Return the [x, y] coordinate for the center point of the cell that contains the specified text.  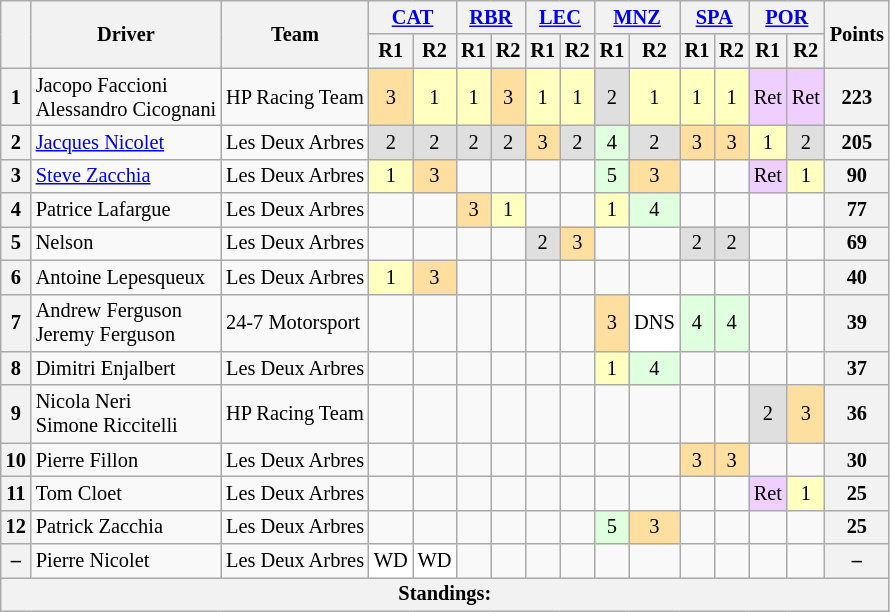
69 [857, 243]
Driver [126, 34]
CAT [412, 17]
24-7 Motorsport [295, 323]
40 [857, 277]
Tom Cloet [126, 493]
11 [16, 493]
DNS [654, 323]
10 [16, 460]
Standings: [445, 594]
30 [857, 460]
Andrew Ferguson Jeremy Ferguson [126, 323]
Points [857, 34]
90 [857, 176]
223 [857, 97]
Nicola Neri Simone Riccitelli [126, 414]
RBR [490, 17]
Team [295, 34]
7 [16, 323]
Dimitri Enjalbert [126, 368]
Patrice Lafargue [126, 210]
POR [787, 17]
Antoine Lepesqueux [126, 277]
39 [857, 323]
SPA [714, 17]
Pierre Nicolet [126, 561]
12 [16, 527]
Nelson [126, 243]
77 [857, 210]
6 [16, 277]
Steve Zacchia [126, 176]
9 [16, 414]
Pierre Fillon [126, 460]
36 [857, 414]
LEC [560, 17]
8 [16, 368]
Patrick Zacchia [126, 527]
Jacques Nicolet [126, 142]
205 [857, 142]
MNZ [638, 17]
Jacopo Faccioni Alessandro Cicognani [126, 97]
37 [857, 368]
